Output the (x, y) coordinate of the center of the cell containing the given text.  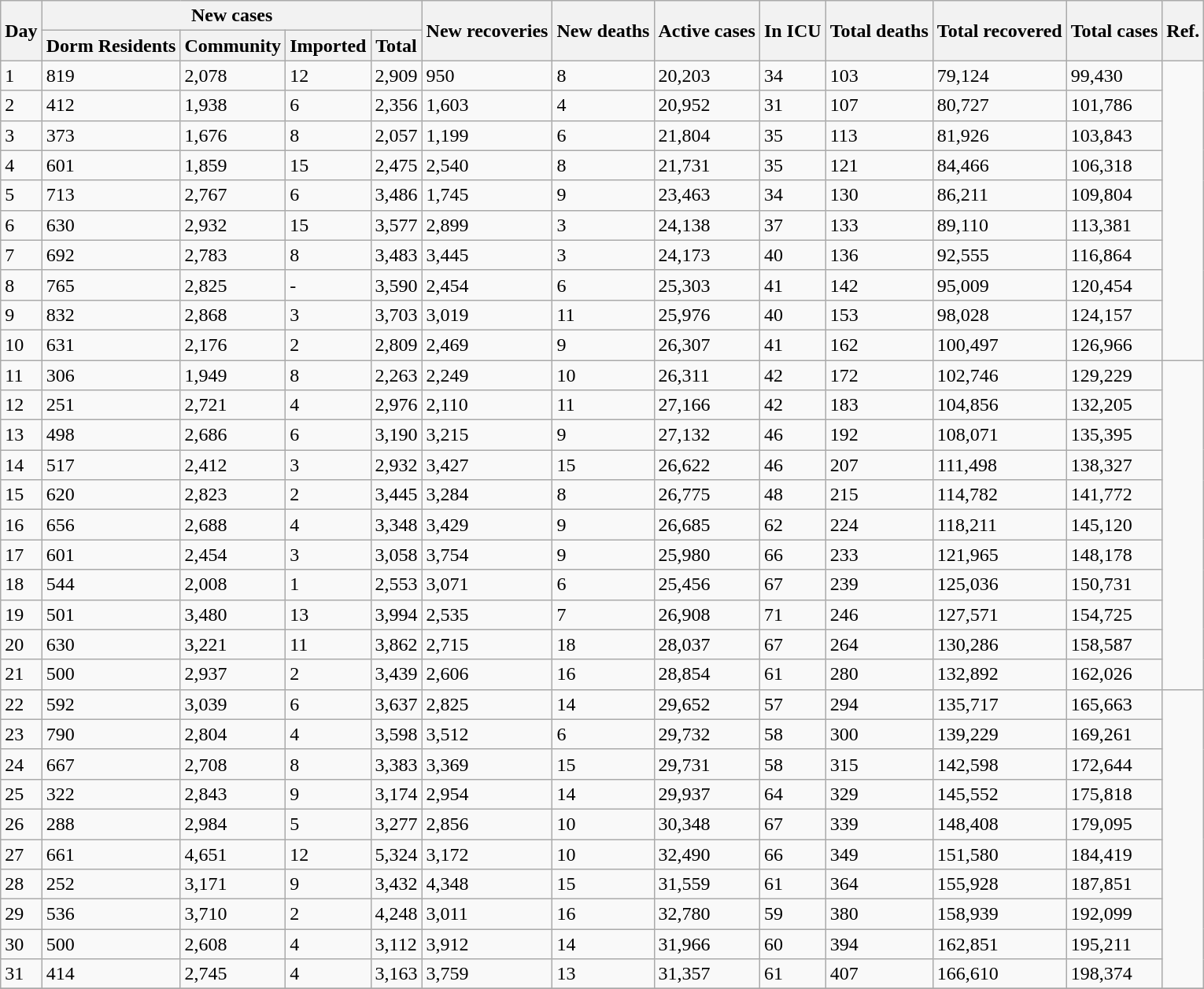
23,463 (707, 195)
3,486 (397, 195)
3,174 (397, 794)
3,512 (487, 734)
3,912 (487, 944)
175,818 (1114, 794)
84,466 (999, 165)
5,324 (397, 854)
179,095 (1114, 824)
130,286 (999, 644)
3,710 (233, 914)
98,028 (999, 315)
20,952 (707, 105)
3,862 (397, 644)
407 (879, 974)
1,938 (233, 105)
790 (111, 734)
3,439 (397, 674)
3,759 (487, 974)
2,078 (233, 76)
315 (879, 764)
233 (879, 555)
113,381 (1114, 225)
4,651 (233, 854)
2,057 (397, 135)
26,307 (707, 345)
192 (879, 435)
108,071 (999, 435)
86,211 (999, 195)
148,178 (1114, 555)
3,058 (397, 555)
1,745 (487, 195)
2,540 (487, 165)
2,176 (233, 345)
109,804 (1114, 195)
80,727 (999, 105)
107 (879, 105)
192,099 (1114, 914)
Total deaths (879, 31)
3,577 (397, 225)
Total cases (1114, 31)
498 (111, 435)
3,190 (397, 435)
29,937 (707, 794)
3,590 (397, 285)
501 (111, 614)
3,754 (487, 555)
656 (111, 525)
22 (21, 704)
Total recovered (999, 31)
373 (111, 135)
195,211 (1114, 944)
158,939 (999, 914)
2,356 (397, 105)
306 (111, 375)
24,173 (707, 255)
349 (879, 854)
329 (879, 794)
162 (879, 345)
30,348 (707, 824)
121 (879, 165)
162,851 (999, 944)
New recoveries (487, 31)
142 (879, 285)
3,039 (233, 704)
2,809 (397, 345)
165,663 (1114, 704)
2,783 (233, 255)
111,498 (999, 465)
2,937 (233, 674)
114,782 (999, 495)
198,374 (1114, 974)
New cases (231, 16)
In ICU (792, 31)
2,535 (487, 614)
26,685 (707, 525)
Total (397, 46)
819 (111, 76)
620 (111, 495)
2,745 (233, 974)
31,966 (707, 944)
Ref. (1184, 31)
21,804 (707, 135)
294 (879, 704)
26 (21, 824)
148,408 (999, 824)
187,851 (1114, 884)
3,483 (397, 255)
150,731 (1114, 585)
37 (792, 225)
166,610 (999, 974)
414 (111, 974)
3,019 (487, 315)
3,221 (233, 644)
661 (111, 854)
25,303 (707, 285)
3,427 (487, 465)
27,166 (707, 405)
New deaths (603, 31)
Dorm Residents (111, 46)
2,804 (233, 734)
133 (879, 225)
3,432 (397, 884)
3,383 (397, 764)
102,746 (999, 375)
239 (879, 585)
145,552 (999, 794)
224 (879, 525)
155,928 (999, 884)
3,994 (397, 614)
48 (792, 495)
20 (21, 644)
28,037 (707, 644)
104,856 (999, 405)
2,553 (397, 585)
132,892 (999, 674)
3,163 (397, 974)
4,348 (487, 884)
29 (21, 914)
158,587 (1114, 644)
300 (879, 734)
692 (111, 255)
Day (21, 31)
3,598 (397, 734)
1,949 (233, 375)
832 (111, 315)
151,580 (999, 854)
136 (879, 255)
71 (792, 614)
2,249 (487, 375)
2,608 (233, 944)
4,248 (397, 914)
92,555 (999, 255)
2,899 (487, 225)
2,868 (233, 315)
251 (111, 405)
125,036 (999, 585)
2,469 (487, 345)
101,786 (1114, 105)
1,676 (233, 135)
28 (21, 884)
Community (233, 46)
60 (792, 944)
24,138 (707, 225)
169,261 (1114, 734)
64 (792, 794)
339 (879, 824)
21 (21, 674)
2,954 (487, 794)
79,124 (999, 76)
264 (879, 644)
544 (111, 585)
154,725 (1114, 614)
2,984 (233, 824)
59 (792, 914)
246 (879, 614)
19 (21, 614)
2,263 (397, 375)
127,571 (999, 614)
2,412 (233, 465)
536 (111, 914)
2,721 (233, 405)
2,976 (397, 405)
172 (879, 375)
2,475 (397, 165)
89,110 (999, 225)
129,229 (1114, 375)
3,277 (397, 824)
1,603 (487, 105)
95,009 (999, 285)
2,715 (487, 644)
667 (111, 764)
3,369 (487, 764)
2,688 (233, 525)
Imported (328, 46)
141,772 (1114, 495)
138,327 (1114, 465)
145,120 (1114, 525)
32,490 (707, 854)
31,357 (707, 974)
32,780 (707, 914)
3,429 (487, 525)
29,732 (707, 734)
139,229 (999, 734)
103 (879, 76)
23 (21, 734)
950 (487, 76)
- (328, 285)
2,856 (487, 824)
126,966 (1114, 345)
20,203 (707, 76)
3,011 (487, 914)
99,430 (1114, 76)
2,110 (487, 405)
252 (111, 884)
113 (879, 135)
24 (21, 764)
132,205 (1114, 405)
592 (111, 704)
380 (879, 914)
135,395 (1114, 435)
288 (111, 824)
121,965 (999, 555)
57 (792, 704)
Active cases (707, 31)
25,976 (707, 315)
183 (879, 405)
3,171 (233, 884)
25,980 (707, 555)
2,686 (233, 435)
26,908 (707, 614)
26,775 (707, 495)
2,708 (233, 764)
2,008 (233, 585)
3,480 (233, 614)
2,767 (233, 195)
162,026 (1114, 674)
25 (21, 794)
116,864 (1114, 255)
631 (111, 345)
1,199 (487, 135)
3,637 (397, 704)
2,606 (487, 674)
124,157 (1114, 315)
394 (879, 944)
28,854 (707, 674)
364 (879, 884)
280 (879, 674)
25,456 (707, 585)
207 (879, 465)
103,843 (1114, 135)
172,644 (1114, 764)
3,112 (397, 944)
3,215 (487, 435)
21,731 (707, 165)
3,284 (487, 495)
81,926 (999, 135)
765 (111, 285)
120,454 (1114, 285)
135,717 (999, 704)
2,909 (397, 76)
27 (21, 854)
26,622 (707, 465)
31,559 (707, 884)
2,823 (233, 495)
322 (111, 794)
106,318 (1114, 165)
118,211 (999, 525)
2,843 (233, 794)
3,071 (487, 585)
17 (21, 555)
142,598 (999, 764)
100,497 (999, 345)
713 (111, 195)
29,731 (707, 764)
517 (111, 465)
1,859 (233, 165)
27,132 (707, 435)
26,311 (707, 375)
62 (792, 525)
30 (21, 944)
215 (879, 495)
3,172 (487, 854)
3,348 (397, 525)
130 (879, 195)
153 (879, 315)
29,652 (707, 704)
3,703 (397, 315)
412 (111, 105)
184,419 (1114, 854)
